Output the [X, Y] coordinate of the center of the cell containing the given text.  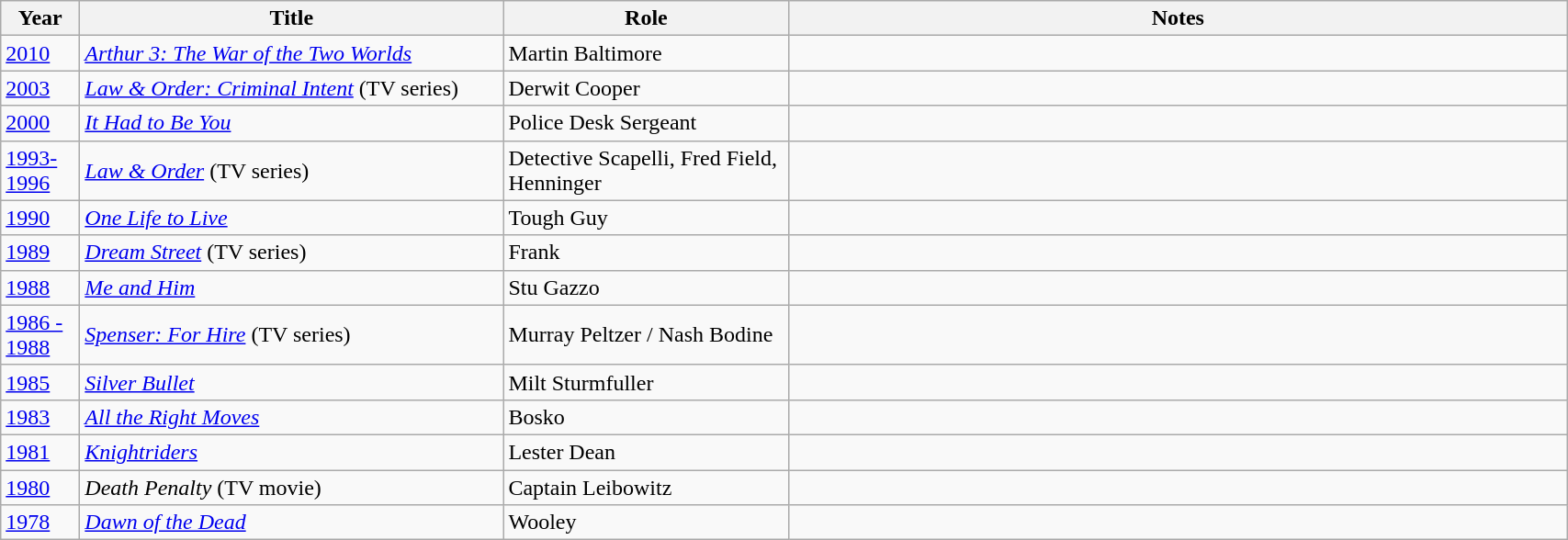
Police Desk Sergeant [647, 123]
1993-1996 [40, 171]
Death Penalty (TV movie) [292, 488]
1985 [40, 382]
Title [292, 18]
Wooley [647, 523]
Dawn of the Dead [292, 523]
Murray Peltzer / Nash Bodine [647, 334]
Milt Sturmfuller [647, 382]
Bosko [647, 417]
Derwit Cooper [647, 88]
All the Right Moves [292, 417]
Knightriders [292, 452]
Me and Him [292, 287]
1983 [40, 417]
1981 [40, 452]
1990 [40, 218]
Law & Order (TV series) [292, 171]
Frank [647, 253]
Lester Dean [647, 452]
Year [40, 18]
Detective Scapelli, Fred Field, Henninger [647, 171]
2010 [40, 53]
Martin Baltimore [647, 53]
Dream Street (TV series) [292, 253]
1986 - 1988 [40, 334]
Role [647, 18]
2000 [40, 123]
One Life to Live [292, 218]
1980 [40, 488]
1978 [40, 523]
1988 [40, 287]
Stu Gazzo [647, 287]
It Had to Be You [292, 123]
Spenser: For Hire (TV series) [292, 334]
1989 [40, 253]
Captain Leibowitz [647, 488]
Law & Order: Criminal Intent (TV series) [292, 88]
Silver Bullet [292, 382]
Notes [1178, 18]
Arthur 3: The War of the Two Worlds [292, 53]
Tough Guy [647, 218]
2003 [40, 88]
